Return [x, y] of the center of cell containing provided text 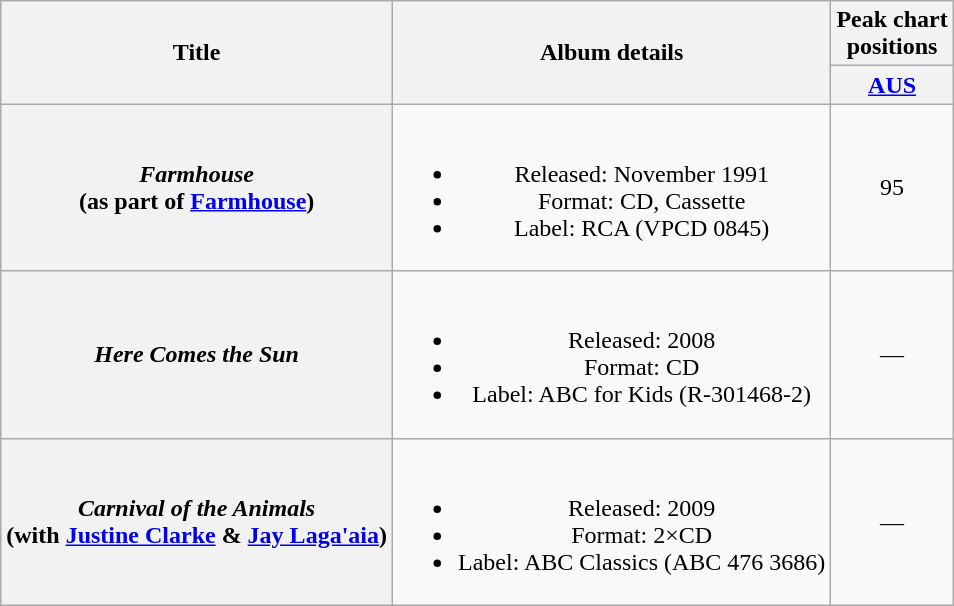
Title [197, 52]
Released: November 1991Format: CD, CassetteLabel: RCA (VPCD 0845) [611, 188]
Peak chartpositions [892, 34]
95 [892, 188]
Released: 2009Format: 2×CDLabel: ABC Classics (ABC 476 3686) [611, 522]
Album details [611, 52]
Farmhouse (as part of Farmhouse) [197, 188]
Here Comes the Sun [197, 354]
AUS [892, 85]
Carnival of the Animals (with Justine Clarke & Jay Laga'aia) [197, 522]
Released: 2008Format: CDLabel: ABC for Kids (R-301468-2) [611, 354]
